Identify which cell holds the provided text, then report its [x, y] central coordinate. 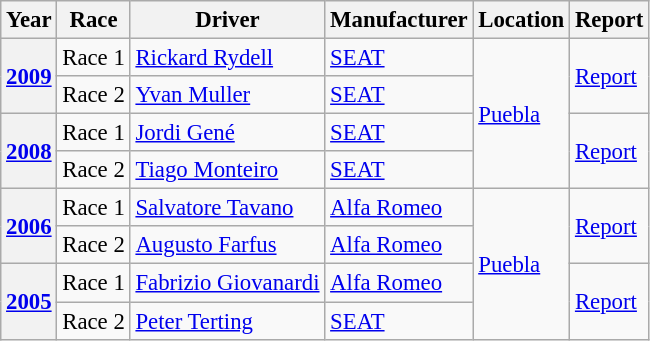
Jordi Gené [228, 133]
2008 [29, 152]
Driver [228, 20]
Year [29, 20]
Rickard Rydell [228, 58]
Race [94, 20]
Manufacturer [399, 20]
Location [522, 20]
Tiago Monteiro [228, 170]
Peter Terting [228, 321]
Fabrizio Giovanardi [228, 283]
Augusto Farfus [228, 245]
2006 [29, 226]
2005 [29, 302]
Yvan Muller [228, 95]
2009 [29, 76]
Salvatore Tavano [228, 208]
